Capture the cell that displays the provided text and extract its [x, y] central coordinate. 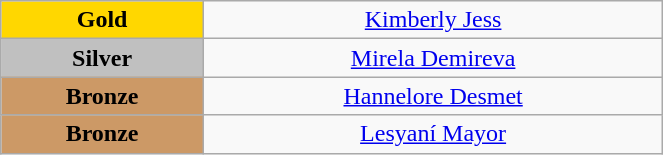
Hannelore Desmet [432, 96]
Lesyaní Mayor [432, 134]
Silver [102, 58]
Mirela Demireva [432, 58]
Kimberly Jess [432, 20]
Gold [102, 20]
